Return [x, y] of the center of cell containing provided text 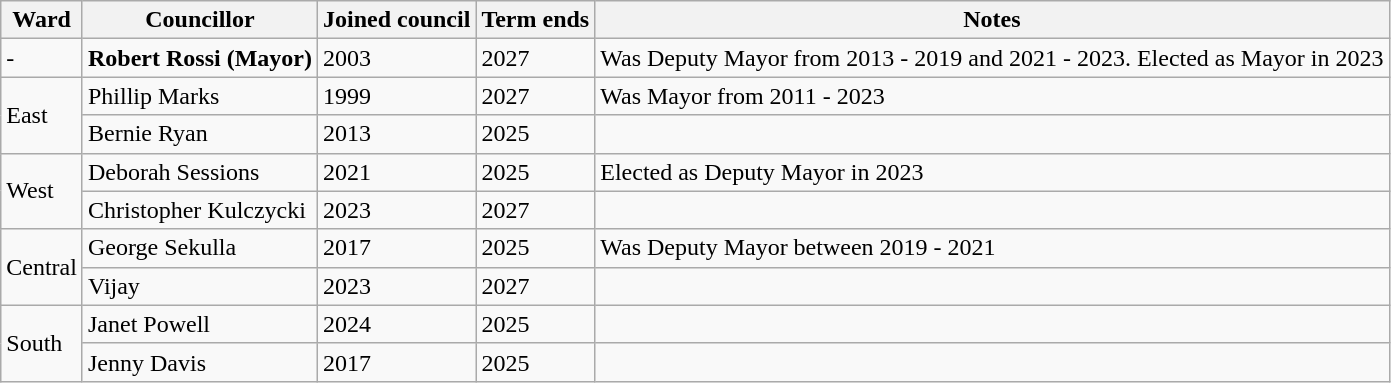
Councillor [200, 20]
- [42, 58]
South [42, 343]
Joined council [396, 20]
Was Deputy Mayor between 2019 - 2021 [992, 248]
1999 [396, 96]
Jenny Davis [200, 362]
West [42, 191]
Was Mayor from 2011 - 2023 [992, 96]
Notes [992, 20]
Christopher Kulczycki [200, 210]
Term ends [536, 20]
Bernie Ryan [200, 134]
Vijay [200, 286]
Phillip Marks [200, 96]
Janet Powell [200, 324]
2021 [396, 172]
2003 [396, 58]
Elected as Deputy Mayor in 2023 [992, 172]
East [42, 115]
Deborah Sessions [200, 172]
2024 [396, 324]
Central [42, 267]
2013 [396, 134]
Ward [42, 20]
George Sekulla [200, 248]
Robert Rossi (Mayor) [200, 58]
Was Deputy Mayor from 2013 - 2019 and 2021 - 2023. Elected as Mayor in 2023 [992, 58]
